Provide the [X, Y] coordinate of the cell's center where the given text is located.  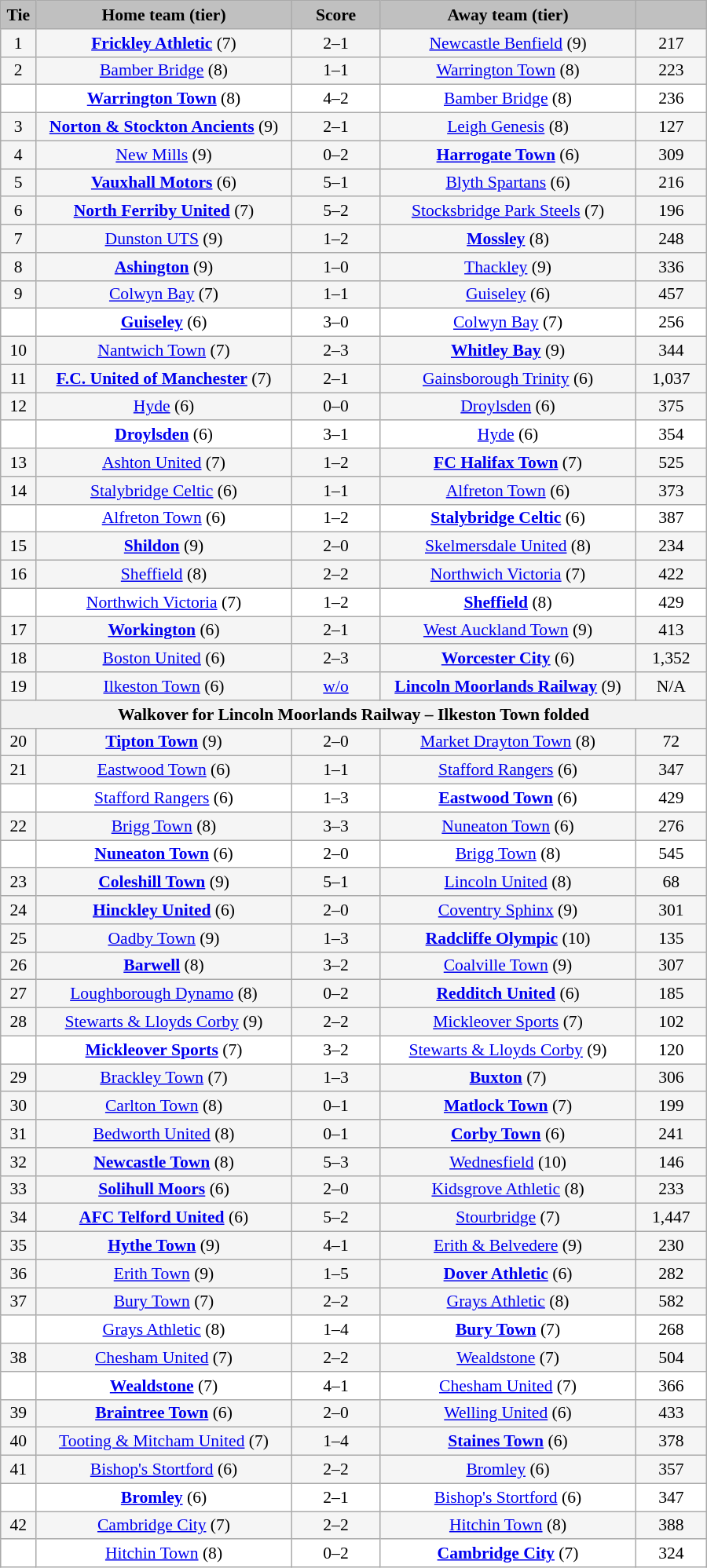
Gainsborough Trinity (6) [508, 378]
217 [671, 43]
18 [19, 659]
Coleshill Town (9) [164, 883]
241 [671, 1134]
Blyth Spartans (6) [508, 183]
7 [19, 239]
6 [19, 211]
36 [19, 1274]
2 [19, 71]
72 [671, 742]
Skelmersdale United (8) [508, 546]
199 [671, 1106]
Worcester City (6) [508, 659]
24 [19, 910]
236 [671, 99]
Dover Athletic (6) [508, 1274]
1,037 [671, 378]
127 [671, 127]
Welling United (6) [508, 1413]
344 [671, 351]
Hythe Town (9) [164, 1246]
15 [19, 546]
Market Drayton Town (8) [508, 742]
223 [671, 71]
19 [19, 686]
307 [671, 966]
306 [671, 1078]
Matlock Town (7) [508, 1106]
Ilkeston Town (6) [164, 686]
Tooting & Mitcham United (7) [164, 1442]
354 [671, 435]
Whitley Bay (9) [508, 351]
233 [671, 1190]
Braintree Town (6) [164, 1413]
301 [671, 910]
N/A [671, 686]
Walkover for Lincoln Moorlands Railway – Ilkeston Town folded [353, 715]
Frickley Athletic (7) [164, 43]
42 [19, 1526]
Radcliffe Olympic (10) [508, 938]
12 [19, 407]
68 [671, 883]
413 [671, 630]
Newcastle Benfield (9) [508, 43]
Corby Town (6) [508, 1134]
13 [19, 462]
North Ferriby United (7) [164, 211]
FC Halifax Town (7) [508, 462]
Stourbridge (7) [508, 1218]
Solihull Moors (6) [164, 1190]
Thackley (9) [508, 267]
Away team (tier) [508, 15]
504 [671, 1358]
Stocksbridge Park Steels (7) [508, 211]
37 [19, 1302]
31 [19, 1134]
1 [19, 43]
Ashington (9) [164, 267]
Shildon (9) [164, 546]
Tie [19, 15]
Dunston UTS (9) [164, 239]
276 [671, 826]
33 [19, 1190]
Barwell (8) [164, 966]
388 [671, 1526]
Buxton (7) [508, 1078]
29 [19, 1078]
309 [671, 155]
Carlton Town (8) [164, 1106]
34 [19, 1218]
32 [19, 1162]
40 [19, 1442]
196 [671, 211]
102 [671, 1022]
545 [671, 854]
366 [671, 1386]
3–1 [335, 435]
23 [19, 883]
Loughborough Dynamo (8) [164, 994]
Home team (tier) [164, 15]
Boston United (6) [164, 659]
New Mills (9) [164, 155]
4–2 [335, 99]
146 [671, 1162]
324 [671, 1554]
Bedworth United (8) [164, 1134]
Brackley Town (7) [164, 1078]
120 [671, 1050]
256 [671, 323]
Erith Town (9) [164, 1274]
14 [19, 491]
0–0 [335, 407]
16 [19, 575]
Oadby Town (9) [164, 938]
28 [19, 1022]
135 [671, 938]
Leigh Genesis (8) [508, 127]
Hinckley United (6) [164, 910]
Vauxhall Motors (6) [164, 183]
457 [671, 294]
336 [671, 267]
Tipton Town (9) [164, 742]
17 [19, 630]
West Auckland Town (9) [508, 630]
27 [19, 994]
248 [671, 239]
22 [19, 826]
1,447 [671, 1218]
282 [671, 1274]
1–5 [335, 1274]
525 [671, 462]
1–0 [335, 267]
41 [19, 1470]
3–0 [335, 323]
216 [671, 183]
Lincoln United (8) [508, 883]
Harrogate Town (6) [508, 155]
Staines Town (6) [508, 1442]
230 [671, 1246]
11 [19, 378]
25 [19, 938]
Coalville Town (9) [508, 966]
21 [19, 770]
Newcastle Town (8) [164, 1162]
268 [671, 1330]
5 [19, 183]
433 [671, 1413]
Score [335, 15]
1,352 [671, 659]
422 [671, 575]
F.C. United of Manchester (7) [164, 378]
582 [671, 1302]
234 [671, 546]
Ashton United (7) [164, 462]
8 [19, 267]
378 [671, 1442]
5–3 [335, 1162]
185 [671, 994]
Wednesfield (10) [508, 1162]
26 [19, 966]
Norton & Stockton Ancients (9) [164, 127]
38 [19, 1358]
Coventry Sphinx (9) [508, 910]
10 [19, 351]
373 [671, 491]
Workington (6) [164, 630]
9 [19, 294]
4 [19, 155]
35 [19, 1246]
30 [19, 1106]
Redditch United (6) [508, 994]
3 [19, 127]
Mossley (8) [508, 239]
w/o [335, 686]
20 [19, 742]
AFC Telford United (6) [164, 1218]
387 [671, 518]
375 [671, 407]
Kidsgrove Athletic (8) [508, 1190]
Erith & Belvedere (9) [508, 1246]
Nantwich Town (7) [164, 351]
357 [671, 1470]
3–3 [335, 826]
39 [19, 1413]
Lincoln Moorlands Railway (9) [508, 686]
